Return (X, Y) of the center of cell containing provided text 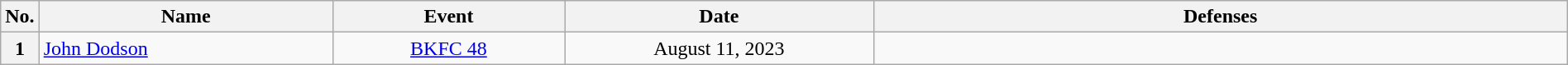
BKFC 48 (448, 48)
Date (719, 17)
Name (185, 17)
1 (20, 48)
Event (448, 17)
August 11, 2023 (719, 48)
Defenses (1221, 17)
John Dodson (185, 48)
No. (20, 17)
